From the cell containing the given text, extract its center point as (X, Y) coordinate. 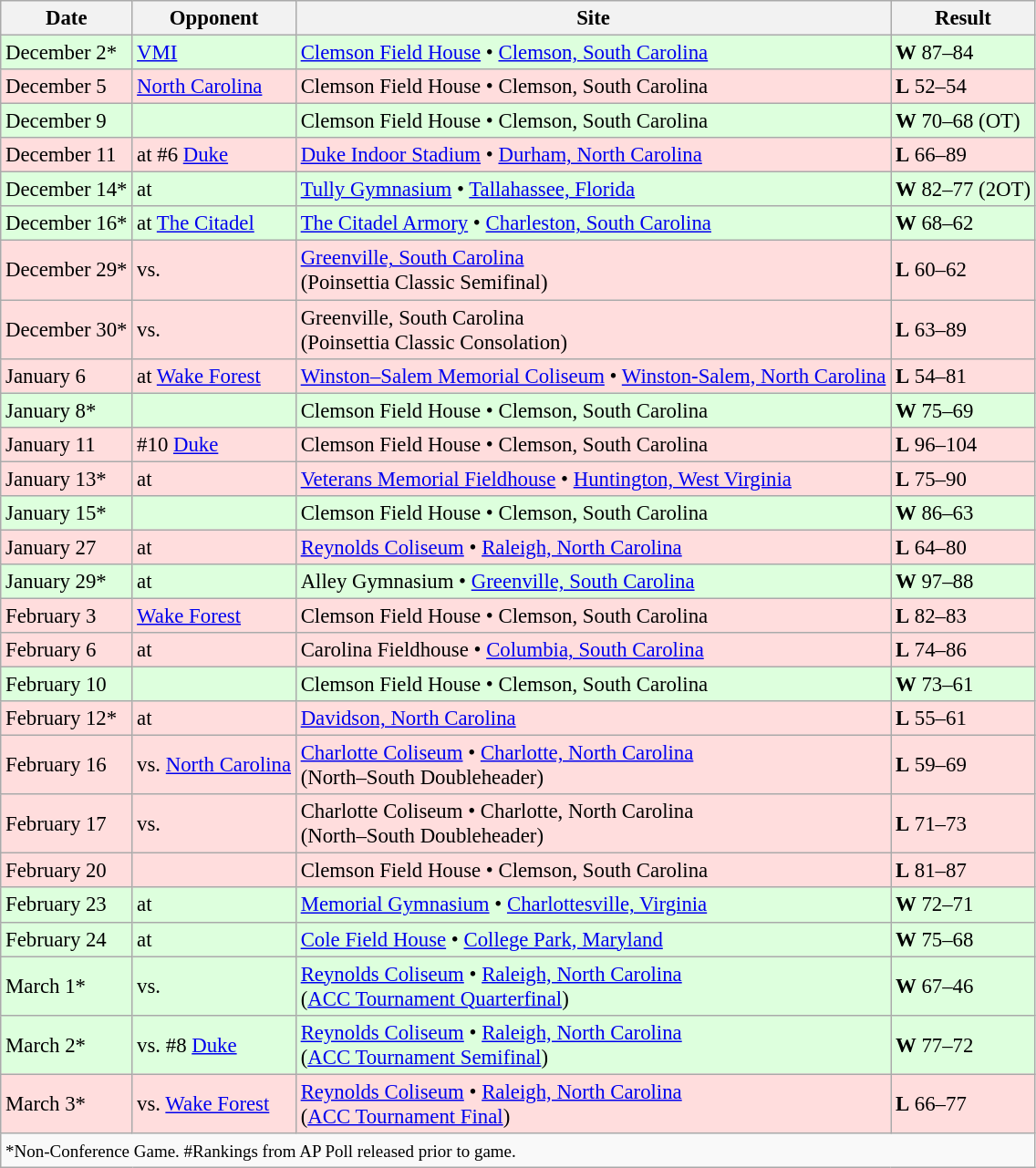
February 3 (67, 615)
W 70–68 (OT) (963, 121)
January 29* (67, 582)
at The Citadel (214, 223)
February 23 (67, 905)
W 72–71 (963, 905)
at #6 Duke (214, 155)
L 63–89 (963, 330)
at Wake Forest (214, 376)
January 6 (67, 376)
W 86–63 (963, 513)
Carolina Fieldhouse • Columbia, South Carolina (593, 650)
February 6 (67, 650)
W 73–61 (963, 685)
W 67–46 (963, 987)
The Citadel Armory • Charleston, South Carolina (593, 223)
December 16* (67, 223)
February 16 (67, 766)
December 29* (67, 270)
W 97–88 (963, 582)
W 75–68 (963, 939)
Winston–Salem Memorial Coliseum • Winston-Salem, North Carolina (593, 376)
L 96–104 (963, 444)
February 20 (67, 871)
Davidson, North Carolina (593, 718)
L 66–77 (963, 1103)
December 14* (67, 190)
Reynolds Coliseum • Raleigh, North Carolina(ACC Tournament Final) (593, 1103)
Greenville, South Carolina(Poinsettia Classic Consolation) (593, 330)
VMI (214, 53)
December 30* (67, 330)
Memorial Gymnasium • Charlottesville, Virginia (593, 905)
L 64–80 (963, 547)
W 75–69 (963, 410)
December 5 (67, 87)
L 54–81 (963, 376)
Date (67, 18)
February 10 (67, 685)
February 24 (67, 939)
January 11 (67, 444)
Veterans Memorial Fieldhouse • Huntington, West Virginia (593, 479)
February 17 (67, 824)
L 81–87 (963, 871)
L 55–61 (963, 718)
December 9 (67, 121)
Cole Field House • College Park, Maryland (593, 939)
W 87–84 (963, 53)
March 3* (67, 1103)
December 2* (67, 53)
vs. North Carolina (214, 766)
January 27 (67, 547)
#10 Duke (214, 444)
W 82–77 (2OT) (963, 190)
March 1* (67, 987)
L 60–62 (963, 270)
Tully Gymnasium • Tallahassee, Florida (593, 190)
December 11 (67, 155)
Alley Gymnasium • Greenville, South Carolina (593, 582)
Wake Forest (214, 615)
Site (593, 18)
L 66–89 (963, 155)
February 12* (67, 718)
L 52–54 (963, 87)
Reynolds Coliseum • Raleigh, North Carolina(ACC Tournament Semifinal) (593, 1045)
L 71–73 (963, 824)
L 75–90 (963, 479)
Reynolds Coliseum • Raleigh, North Carolina (593, 547)
*Non-Conference Game. #Rankings from AP Poll released prior to game. (518, 1151)
January 13* (67, 479)
vs. #8 Duke (214, 1045)
L 82–83 (963, 615)
L 59–69 (963, 766)
March 2* (67, 1045)
W 68–62 (963, 223)
January 15* (67, 513)
L 74–86 (963, 650)
vs. Wake Forest (214, 1103)
Reynolds Coliseum • Raleigh, North Carolina(ACC Tournament Quarterfinal) (593, 987)
North Carolina (214, 87)
W 77–72 (963, 1045)
Duke Indoor Stadium • Durham, North Carolina (593, 155)
Greenville, South Carolina(Poinsettia Classic Semifinal) (593, 270)
January 8* (67, 410)
Result (963, 18)
Opponent (214, 18)
